Search for the cell housing the specified text and yield its (x, y) center coordinate. 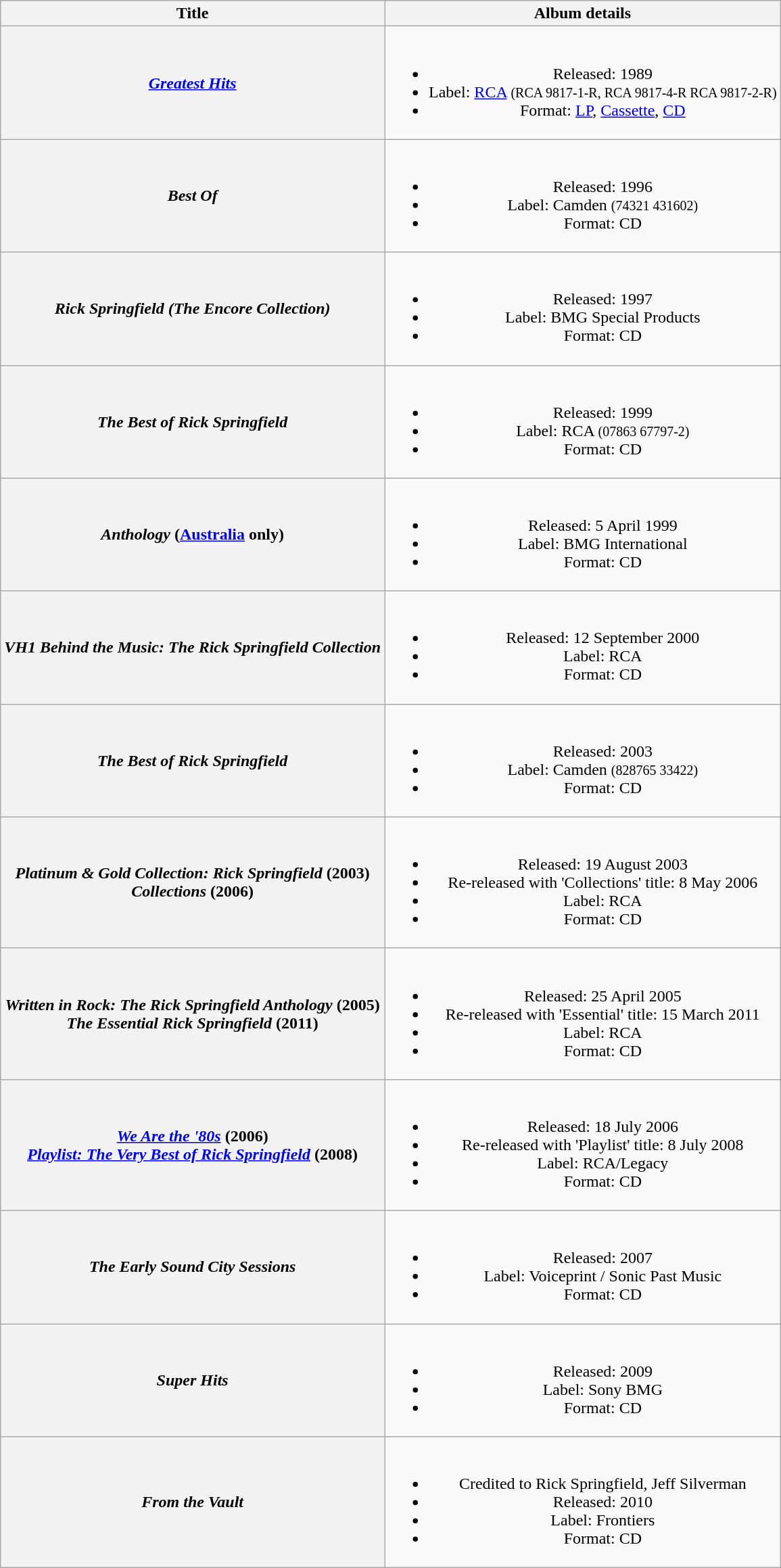
Released: 2007Label: Voiceprint / Sonic Past MusicFormat: CD (583, 1267)
Best Of (193, 196)
Released: 1989Label: RCA (RCA 9817-1-R, RCA 9817-4-R RCA 9817-2-R)Format: LP, Cassette, CD (583, 82)
Released: 1999Label: RCA (07863 67797-2)Format: CD (583, 422)
Released: 19 August 2003Re-released with 'Collections' title: 8 May 2006Label: RCAFormat: CD (583, 882)
Released: 12 September 2000Label: RCAFormat: CD (583, 648)
Written in Rock: The Rick Springfield Anthology (2005)The Essential Rick Springfield (2011) (193, 1014)
The Early Sound City Sessions (193, 1267)
Anthology (Australia only) (193, 534)
Super Hits (193, 1381)
Title (193, 14)
Released: 2003Label: Camden (828765 33422)Format: CD (583, 760)
Released: 1997Label: BMG Special ProductsFormat: CD (583, 308)
Released: 25 April 2005Re-released with 'Essential' title: 15 March 2011Label: RCAFormat: CD (583, 1014)
Platinum & Gold Collection: Rick Springfield (2003)Collections (2006) (193, 882)
Album details (583, 14)
Greatest Hits (193, 82)
We Are the '80s (2006)Playlist: The Very Best of Rick Springfield (2008) (193, 1145)
Rick Springfield (The Encore Collection) (193, 308)
Released: 18 July 2006Re-released with 'Playlist' title: 8 July 2008Label: RCA/LegacyFormat: CD (583, 1145)
Released: 5 April 1999Label: BMG InternationalFormat: CD (583, 534)
VH1 Behind the Music: The Rick Springfield Collection (193, 648)
Released: 1996Label: Camden (74321 431602)Format: CD (583, 196)
Released: 2009Label: Sony BMGFormat: CD (583, 1381)
From the Vault (193, 1502)
Credited to Rick Springfield, Jeff SilvermanReleased: 2010Label: FrontiersFormat: CD (583, 1502)
